Find where the given text appears and provide that cell's center as [x, y] coordinate. 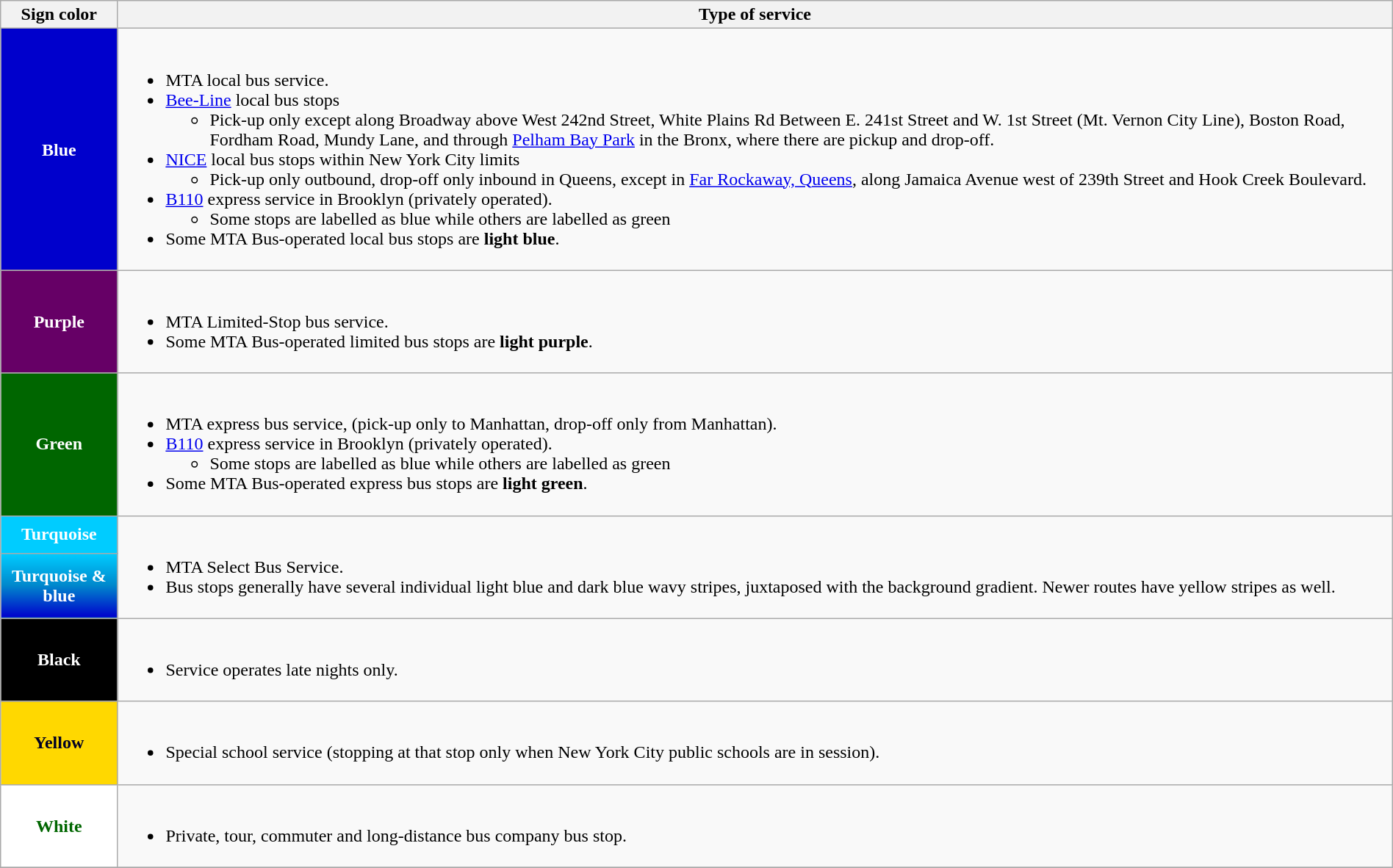
Special school service (stopping at that stop only when New York City public schools are in session). [755, 743]
Sign color [59, 15]
Blue [59, 150]
Turquoise [59, 535]
Yellow [59, 743]
Turquoise & blue [59, 586]
Black [59, 659]
Green [59, 444]
Private, tour, commuter and long-distance bus company bus stop. [755, 825]
MTA Limited-Stop bus service.Some MTA Bus-operated limited bus stops are light purple. [755, 322]
Service operates late nights only. [755, 659]
White [59, 825]
Type of service [755, 15]
Purple [59, 322]
